Scan for the cell matching the given text and deliver its (x, y) coordinate at center. 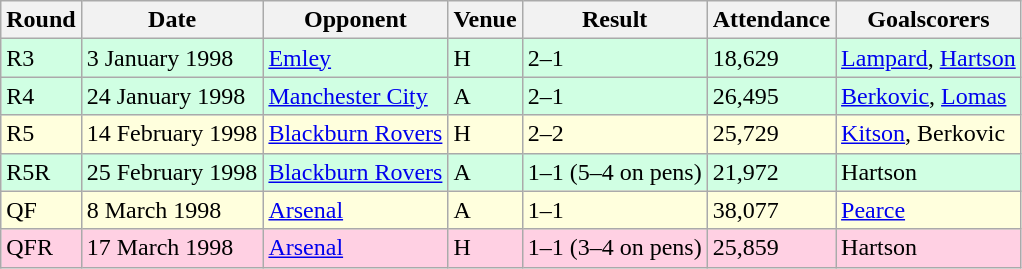
Date (172, 20)
Lampard, Hartson (929, 58)
1–1 (614, 210)
8 March 1998 (172, 210)
25,859 (771, 248)
Attendance (771, 20)
18,629 (771, 58)
Emley (356, 58)
3 January 1998 (172, 58)
26,495 (771, 96)
Opponent (356, 20)
2–2 (614, 134)
21,972 (771, 172)
1–1 (3–4 on pens) (614, 248)
Venue (485, 20)
Pearce (929, 210)
Berkovic, Lomas (929, 96)
Result (614, 20)
Kitson, Berkovic (929, 134)
24 January 1998 (172, 96)
25,729 (771, 134)
25 February 1998 (172, 172)
QFR (41, 248)
Manchester City (356, 96)
14 February 1998 (172, 134)
Goalscorers (929, 20)
R5R (41, 172)
38,077 (771, 210)
17 March 1998 (172, 248)
QF (41, 210)
R3 (41, 58)
R4 (41, 96)
R5 (41, 134)
Round (41, 20)
1–1 (5–4 on pens) (614, 172)
